Pinpoint the cell where the given text exists, returning its (x, y) midpoint coordinate. 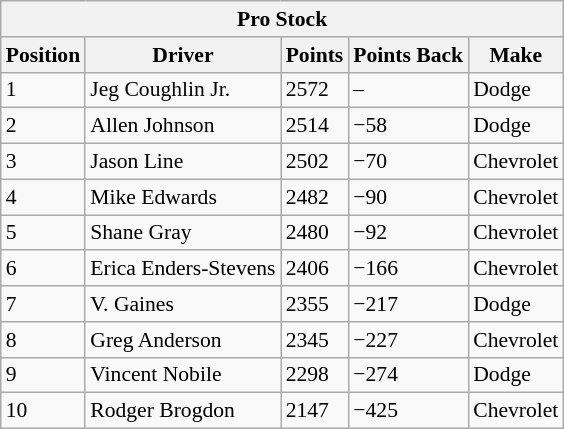
Vincent Nobile (182, 375)
5 (43, 233)
1 (43, 90)
−425 (408, 411)
Jason Line (182, 162)
Position (43, 55)
Allen Johnson (182, 126)
2355 (315, 304)
Pro Stock (282, 19)
−227 (408, 340)
−166 (408, 269)
−274 (408, 375)
−70 (408, 162)
6 (43, 269)
Points (315, 55)
Points Back (408, 55)
Erica Enders-Stevens (182, 269)
−217 (408, 304)
Shane Gray (182, 233)
2572 (315, 90)
2298 (315, 375)
2480 (315, 233)
Driver (182, 55)
Make (516, 55)
2 (43, 126)
−92 (408, 233)
– (408, 90)
2147 (315, 411)
10 (43, 411)
−58 (408, 126)
3 (43, 162)
2345 (315, 340)
2514 (315, 126)
−90 (408, 197)
V. Gaines (182, 304)
Jeg Coughlin Jr. (182, 90)
2482 (315, 197)
9 (43, 375)
2406 (315, 269)
4 (43, 197)
Greg Anderson (182, 340)
Mike Edwards (182, 197)
7 (43, 304)
8 (43, 340)
2502 (315, 162)
Rodger Brogdon (182, 411)
